Output the [X, Y] coordinate of the center of the cell containing the given text.  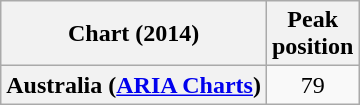
Australia (ARIA Charts) [134, 85]
Peakposition [312, 34]
79 [312, 85]
Chart (2014) [134, 34]
